Locate the cell with the specified text and output its [x, y] center coordinate. 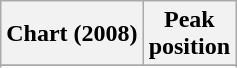
Chart (2008) [72, 34]
Peakposition [189, 34]
